Pinpoint the cell where the given text exists, returning its [x, y] midpoint coordinate. 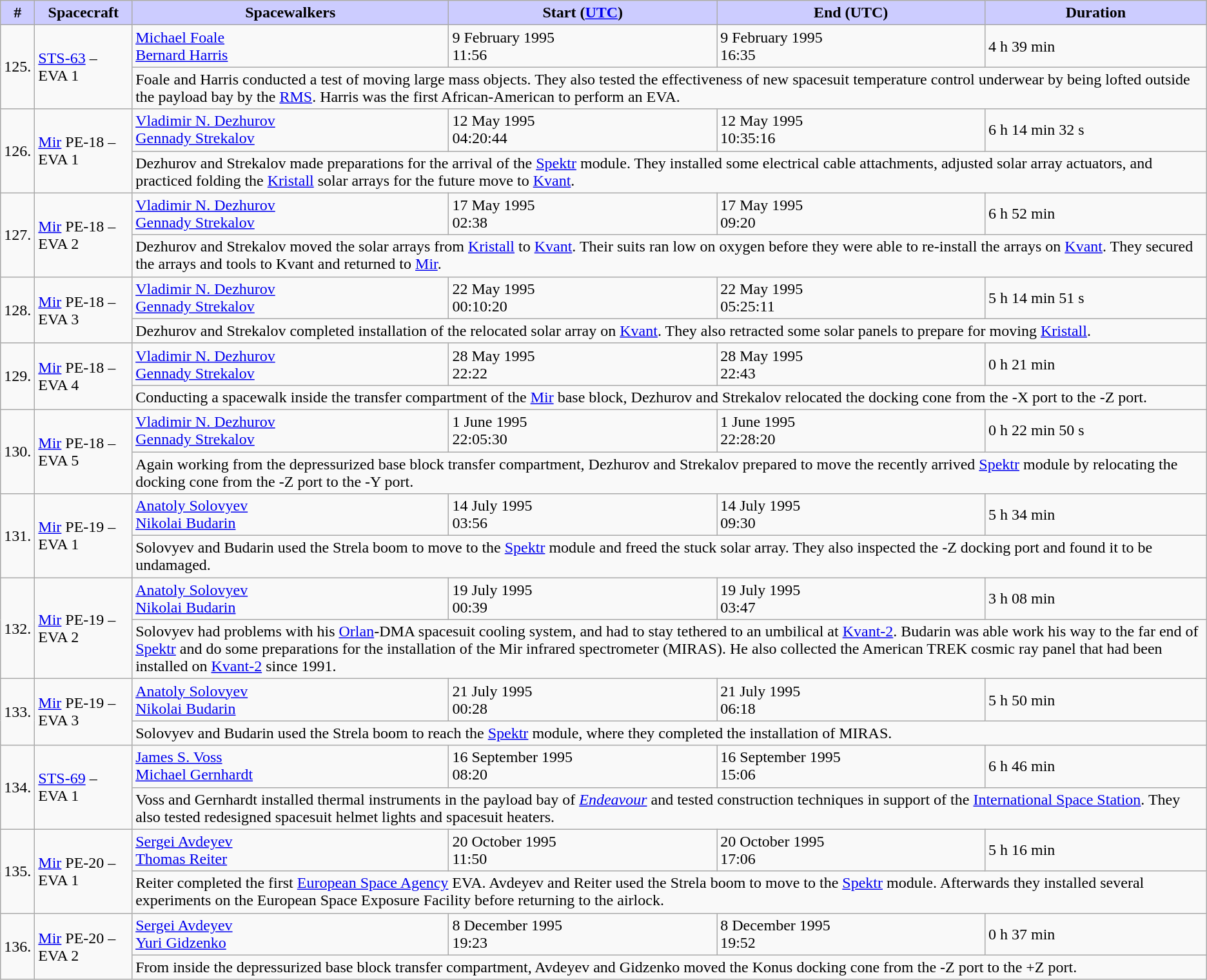
Mir PE-18 – EVA 1 [84, 151]
Mir PE-20 – EVA 2 [84, 946]
Solovyev and Budarin used the Strela boom to reach the Spektr module, where they completed the installation of MIRAS. [669, 733]
9 February 199516:35 [851, 46]
6 h 46 min [1095, 766]
Start (UTC) [583, 13]
Sergei Avdeyev Yuri Gidzenko [290, 934]
16 September 199508:20 [583, 766]
1 June 199522:28:20 [851, 431]
3 h 08 min [1095, 598]
132. [18, 628]
130. [18, 451]
5 h 34 min [1095, 514]
Mir PE-18 – EVA 5 [84, 451]
16 September 199515:06 [851, 766]
126. [18, 151]
20 October 199517:06 [851, 850]
Michael Foale Bernard Harris [290, 46]
1 June 199522:05:30 [583, 431]
125. [18, 67]
Mir PE-18 – EVA 3 [84, 309]
End (UTC) [851, 13]
12 May 199510:35:16 [851, 130]
128. [18, 309]
133. [18, 712]
22 May 199500:10:20 [583, 298]
5 h 50 min [1095, 700]
0 h 37 min [1095, 934]
STS-69 – EVA 1 [84, 787]
0 h 22 min 50 s [1095, 431]
Mir PE-19 – EVA 2 [84, 628]
5 h 14 min 51 s [1095, 298]
# [18, 13]
Mir PE-18 – EVA 4 [84, 377]
Mir PE-20 – EVA 1 [84, 871]
135. [18, 871]
0 h 21 min [1095, 364]
28 May 199522:43 [851, 364]
20 October 199511:50 [583, 850]
136. [18, 946]
17 May 199502:38 [583, 214]
28 May 199522:22 [583, 364]
Mir PE-19 – EVA 3 [84, 712]
14 July 199503:56 [583, 514]
129. [18, 377]
131. [18, 536]
Mir PE-19 – EVA 1 [84, 536]
Duration [1095, 13]
Sergei Avdeyev Thomas Reiter [290, 850]
4 h 39 min [1095, 46]
19 July 199500:39 [583, 598]
21 July 199506:18 [851, 700]
8 December 199519:23 [583, 934]
127. [18, 235]
Spacewalkers [290, 13]
17 May 199509:20 [851, 214]
9 February 199511:56 [583, 46]
8 December 199519:52 [851, 934]
6 h 14 min 32 s [1095, 130]
21 July 199500:28 [583, 700]
22 May 199505:25:11 [851, 298]
14 July 199509:30 [851, 514]
James S. Voss Michael Gernhardt [290, 766]
STS-63 – EVA 1 [84, 67]
134. [18, 787]
6 h 52 min [1095, 214]
Mir PE-18 – EVA 2 [84, 235]
19 July 199503:47 [851, 598]
5 h 16 min [1095, 850]
Spacecraft [84, 13]
From inside the depressurized base block transfer compartment, Avdeyev and Gidzenko moved the Konus docking cone from the -Z port to the +Z port. [669, 967]
12 May 199504:20:44 [583, 130]
